For the text-containing cell, return its midpoint in [x, y] coordinate format. 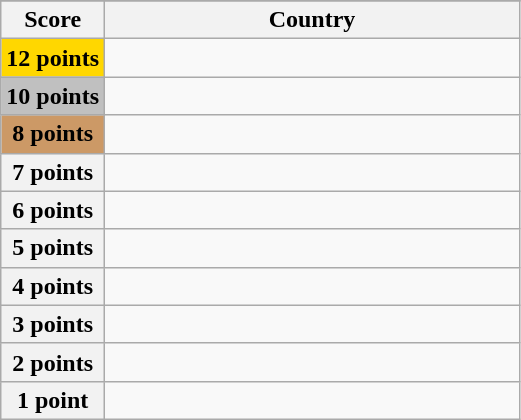
2 points [53, 362]
1 point [53, 400]
4 points [53, 286]
6 points [53, 210]
10 points [53, 96]
Score [53, 20]
8 points [53, 134]
Country [312, 20]
3 points [53, 324]
7 points [53, 172]
5 points [53, 248]
12 points [53, 58]
